Determine the (x, y) coordinate at the center of the cell enclosing the given text.  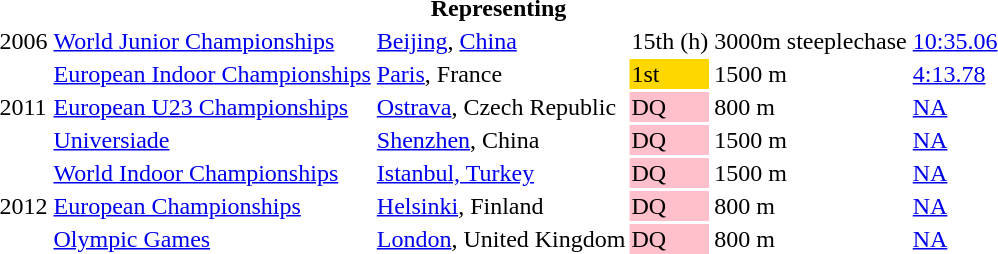
Helsinki, Finland (501, 206)
Shenzhen, China (501, 140)
Beijing, China (501, 41)
Paris, France (501, 74)
European U23 Championships (212, 107)
Universiade (212, 140)
European Indoor Championships (212, 74)
15th (h) (670, 41)
3000m steeplechase (811, 41)
European Championships (212, 206)
Istanbul, Turkey (501, 173)
World Indoor Championships (212, 173)
London, United Kingdom (501, 239)
1st (670, 74)
Ostrava, Czech Republic (501, 107)
World Junior Championships (212, 41)
Olympic Games (212, 239)
